Capture the cell that displays the provided text and extract its [x, y] central coordinate. 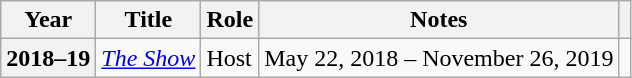
Title [148, 20]
May 22, 2018 – November 26, 2019 [439, 58]
Role [230, 20]
The Show [148, 58]
Notes [439, 20]
Year [48, 20]
Host [230, 58]
2018–19 [48, 58]
